Search for the cell housing the specified text and yield its (X, Y) center coordinate. 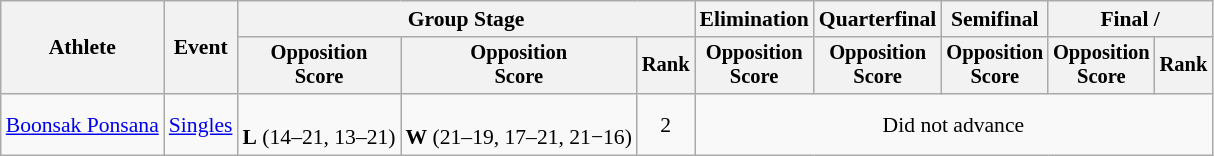
Event (201, 48)
Final / (1130, 19)
Athlete (82, 48)
Quarterfinal (878, 19)
Singles (201, 124)
Semifinal (994, 19)
Elimination (754, 19)
L (14–21, 13–21) (318, 124)
2 (666, 124)
W (21–19, 17–21, 21−16) (519, 124)
Did not advance (953, 124)
Boonsak Ponsana (82, 124)
Group Stage (466, 19)
